Identify which cell holds the provided text, then report its [x, y] central coordinate. 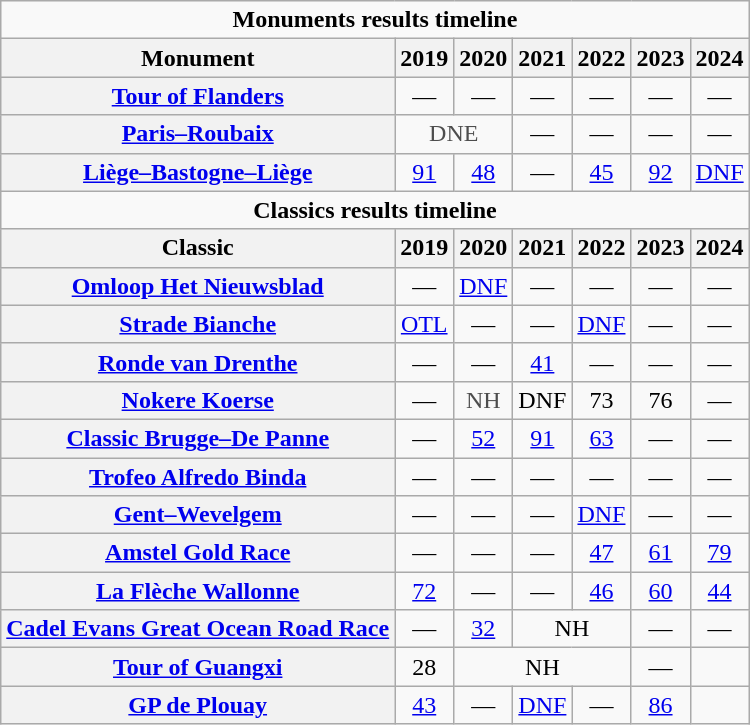
Gent–Wevelgem [198, 515]
28 [424, 667]
Liège–Bastogne–Liège [198, 172]
79 [720, 553]
52 [484, 438]
45 [602, 172]
GP de Plouay [198, 705]
46 [602, 591]
Omloop Het Nieuwsblad [198, 286]
72 [424, 591]
Monuments results timeline [375, 20]
61 [660, 553]
32 [484, 629]
44 [720, 591]
63 [602, 438]
92 [660, 172]
Strade Bianche [198, 324]
43 [424, 705]
73 [602, 400]
Classic Brugge–De Panne [198, 438]
Classic [198, 248]
Classics results timeline [375, 210]
60 [660, 591]
Tour of Guangxi [198, 667]
DNE [454, 134]
Tour of Flanders [198, 96]
Amstel Gold Race [198, 553]
47 [602, 553]
Monument [198, 58]
41 [542, 362]
48 [484, 172]
Nokere Koerse [198, 400]
Cadel Evans Great Ocean Road Race [198, 629]
Trofeo Alfredo Binda [198, 477]
86 [660, 705]
OTL [424, 324]
La Flèche Wallonne [198, 591]
Paris–Roubaix [198, 134]
Ronde van Drenthe [198, 362]
76 [660, 400]
